Output the [X, Y] coordinate of the center of the cell containing the given text.  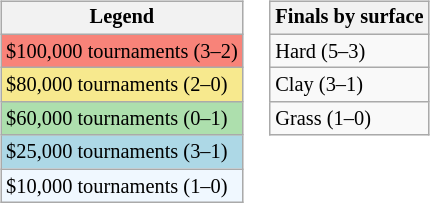
Clay (3–1) [349, 85]
Grass (1–0) [349, 119]
Finals by surface [349, 18]
Hard (5–3) [349, 51]
$25,000 tournaments (3–1) [122, 152]
$60,000 tournaments (0–1) [122, 119]
$100,000 tournaments (3–2) [122, 51]
$80,000 tournaments (2–0) [122, 85]
Legend [122, 18]
$10,000 tournaments (1–0) [122, 186]
